Return (X, Y) of the center of cell containing provided text 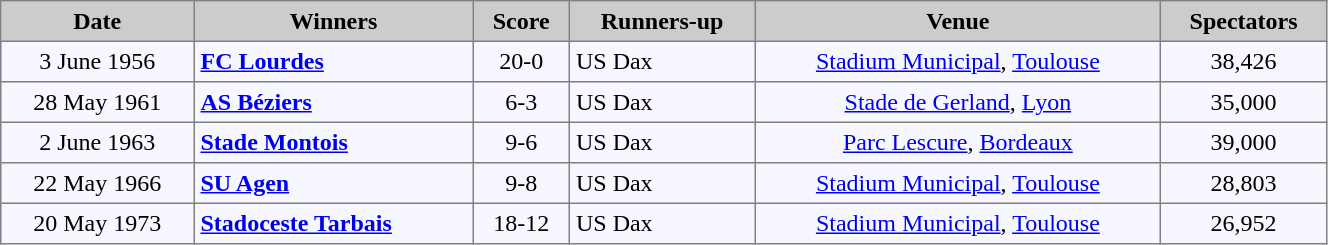
3 June 1956 (98, 61)
Parc Lescure, Bordeaux (958, 142)
6-3 (521, 102)
Score (521, 21)
Stade de Gerland, Lyon (958, 102)
20 May 1973 (98, 223)
28,803 (1244, 183)
2 June 1963 (98, 142)
38,426 (1244, 61)
20-0 (521, 61)
SU Agen (334, 183)
9-8 (521, 183)
Winners (334, 21)
18-12 (521, 223)
Stade Montois (334, 142)
Date (98, 21)
28 May 1961 (98, 102)
35,000 (1244, 102)
Runners-up (662, 21)
26,952 (1244, 223)
39,000 (1244, 142)
FC Lourdes (334, 61)
AS Béziers (334, 102)
Stadoceste Tarbais (334, 223)
22 May 1966 (98, 183)
Spectators (1244, 21)
Venue (958, 21)
9-6 (521, 142)
